From the cell containing the given text, extract its center point as (X, Y) coordinate. 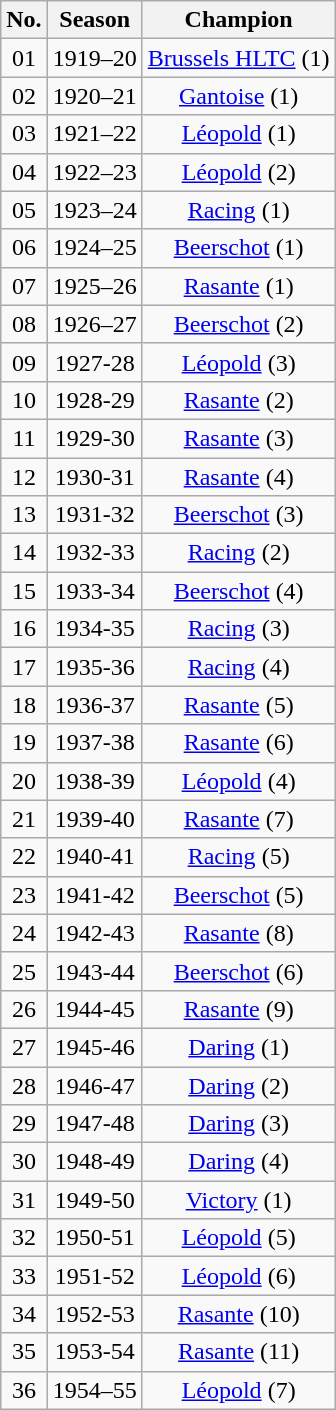
1925–26 (94, 286)
19 (24, 743)
24 (24, 933)
1926–27 (94, 324)
1951-52 (94, 1276)
31 (24, 1200)
01 (24, 58)
1946-47 (94, 1085)
1934-35 (94, 629)
1952-53 (94, 1314)
Léopold (3) (238, 362)
35 (24, 1352)
13 (24, 515)
1954–55 (94, 1390)
Racing (1) (238, 210)
Léopold (2) (238, 172)
29 (24, 1124)
1939-40 (94, 819)
34 (24, 1314)
1923–24 (94, 210)
14 (24, 553)
23 (24, 895)
1921–22 (94, 134)
1937-38 (94, 743)
11 (24, 438)
1950-51 (94, 1238)
1932-33 (94, 553)
Daring (1) (238, 1047)
Racing (5) (238, 857)
Rasante (6) (238, 743)
25 (24, 971)
04 (24, 172)
1945-46 (94, 1047)
Beerschot (3) (238, 515)
03 (24, 134)
1942-43 (94, 933)
1927-28 (94, 362)
16 (24, 629)
Racing (2) (238, 553)
30 (24, 1162)
36 (24, 1390)
Léopold (1) (238, 134)
Racing (4) (238, 667)
05 (24, 210)
Champion (238, 20)
27 (24, 1047)
17 (24, 667)
Daring (2) (238, 1085)
Rasante (9) (238, 1009)
1940-41 (94, 857)
1928-29 (94, 400)
Rasante (8) (238, 933)
15 (24, 591)
33 (24, 1276)
Léopold (5) (238, 1238)
Rasante (1) (238, 286)
Beerschot (4) (238, 591)
1953-54 (94, 1352)
10 (24, 400)
02 (24, 96)
06 (24, 248)
Beerschot (6) (238, 971)
28 (24, 1085)
Beerschot (2) (238, 324)
07 (24, 286)
08 (24, 324)
1935-36 (94, 667)
Léopold (4) (238, 781)
Racing (3) (238, 629)
1919–20 (94, 58)
Rasante (3) (238, 438)
No. (24, 20)
Léopold (6) (238, 1276)
Rasante (4) (238, 477)
12 (24, 477)
Victory (1) (238, 1200)
1943-44 (94, 971)
Beerschot (1) (238, 248)
1936-37 (94, 705)
Season (94, 20)
1933-34 (94, 591)
Rasante (2) (238, 400)
1941-42 (94, 895)
22 (24, 857)
26 (24, 1009)
1931-32 (94, 515)
1938-39 (94, 781)
1949-50 (94, 1200)
Gantoise (1) (238, 96)
Daring (3) (238, 1124)
1948-49 (94, 1162)
21 (24, 819)
Rasante (5) (238, 705)
Léopold (7) (238, 1390)
Rasante (7) (238, 819)
32 (24, 1238)
18 (24, 705)
Brussels HLTC (1) (238, 58)
1944-45 (94, 1009)
1947-48 (94, 1124)
09 (24, 362)
1920–21 (94, 96)
1922–23 (94, 172)
Rasante (10) (238, 1314)
Beerschot (5) (238, 895)
1930-31 (94, 477)
Rasante (11) (238, 1352)
1924–25 (94, 248)
1929-30 (94, 438)
Daring (4) (238, 1162)
20 (24, 781)
